Locate the cell with the specified text and output its [X, Y] center coordinate. 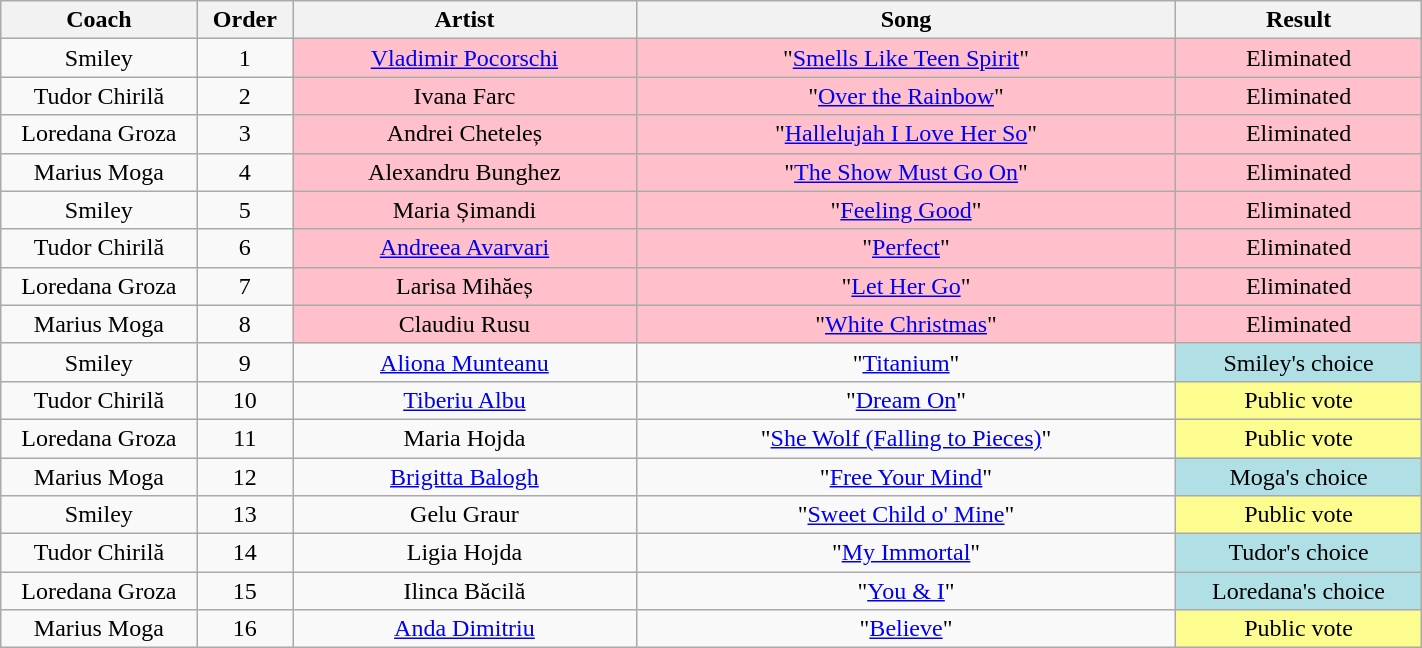
Aliona Munteanu [464, 362]
6 [245, 248]
12 [245, 477]
Larisa Mihăeș [464, 286]
Song [906, 20]
Andreea Avarvari [464, 248]
"Let Her Go" [906, 286]
15 [245, 591]
14 [245, 553]
"My Immortal" [906, 553]
Claudiu Rusu [464, 324]
Maria Șimandi [464, 210]
"Dream On" [906, 400]
"Believe" [906, 629]
"Hallelujah I Love Her So" [906, 134]
2 [245, 96]
1 [245, 58]
"White Christmas" [906, 324]
"Free Your Mind" [906, 477]
7 [245, 286]
Ligia Hojda [464, 553]
4 [245, 172]
13 [245, 515]
Coach [99, 20]
"She Wolf (Falling to Pieces)" [906, 438]
Result [1298, 20]
Order [245, 20]
3 [245, 134]
Loredana's choice [1298, 591]
"You & I" [906, 591]
"Smells Like Teen Spirit" [906, 58]
Maria Hojda [464, 438]
Artist [464, 20]
Moga's choice [1298, 477]
Gelu Graur [464, 515]
"The Show Must Go On" [906, 172]
Anda Dimitriu [464, 629]
5 [245, 210]
Brigitta Balogh [464, 477]
16 [245, 629]
"Over the Rainbow" [906, 96]
"Sweet Child o' Mine" [906, 515]
11 [245, 438]
Smiley's choice [1298, 362]
Ilinca Băcilă [464, 591]
Vladimir Pocorschi [464, 58]
"Feeling Good" [906, 210]
Ivana Farc [464, 96]
Alexandru Bunghez [464, 172]
"Titanium" [906, 362]
8 [245, 324]
10 [245, 400]
Tudor's choice [1298, 553]
Tiberiu Albu [464, 400]
"Perfect" [906, 248]
9 [245, 362]
Andrei Cheteleș [464, 134]
